From the cell containing the given text, extract its center point as [X, Y] coordinate. 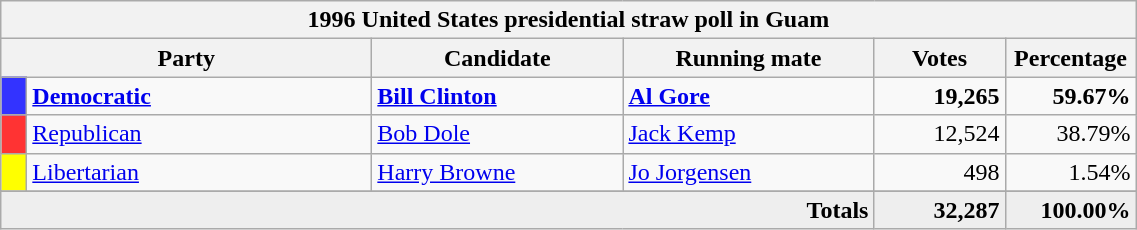
1996 United States presidential straw poll in Guam [568, 20]
Party [186, 58]
59.67% [1070, 96]
Bob Dole [498, 134]
1.54% [1070, 172]
Democratic [200, 96]
Libertarian [200, 172]
12,524 [940, 134]
Votes [940, 58]
Running mate [748, 58]
32,287 [940, 210]
38.79% [1070, 134]
Republican [200, 134]
19,265 [940, 96]
100.00% [1070, 210]
Bill Clinton [498, 96]
Percentage [1070, 58]
Candidate [498, 58]
Jack Kemp [748, 134]
498 [940, 172]
Jo Jorgensen [748, 172]
Totals [438, 210]
Al Gore [748, 96]
Harry Browne [498, 172]
